Return (X, Y) of the center of cell containing provided text 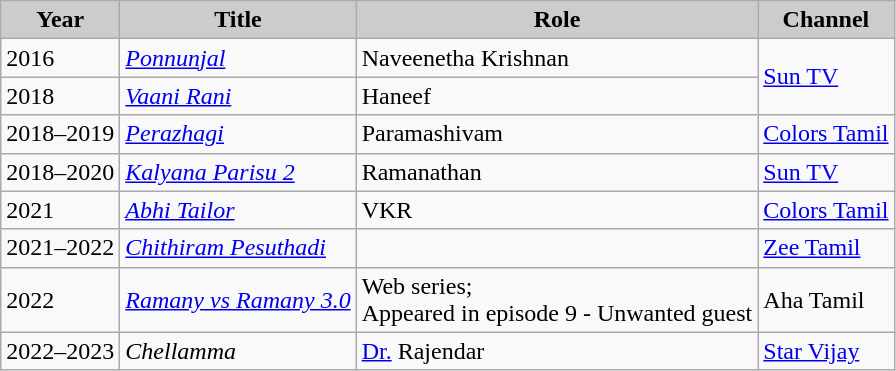
Perazhagi (238, 134)
Chithiram Pesuthadi (238, 248)
2018–2020 (60, 172)
Aha Tamil (826, 300)
Zee Tamil (826, 248)
2021–2022 (60, 248)
Chellamma (238, 351)
Channel (826, 20)
Year (60, 20)
Paramashivam (557, 134)
Role (557, 20)
Abhi Tailor (238, 210)
Ponnunjal (238, 58)
Haneef (557, 96)
Vaani Rani (238, 96)
2022 (60, 300)
2021 (60, 210)
Ramanathan (557, 172)
Kalyana Parisu 2 (238, 172)
Web series;Appeared in episode 9 - Unwanted guest (557, 300)
2018–2019 (60, 134)
Star Vijay (826, 351)
Ramany vs Ramany 3.0 (238, 300)
2018 (60, 96)
2016 (60, 58)
2022–2023 (60, 351)
Naveenetha Krishnan (557, 58)
Dr. Rajendar (557, 351)
VKR (557, 210)
Title (238, 20)
